Return (x, y) of the center of cell containing provided text 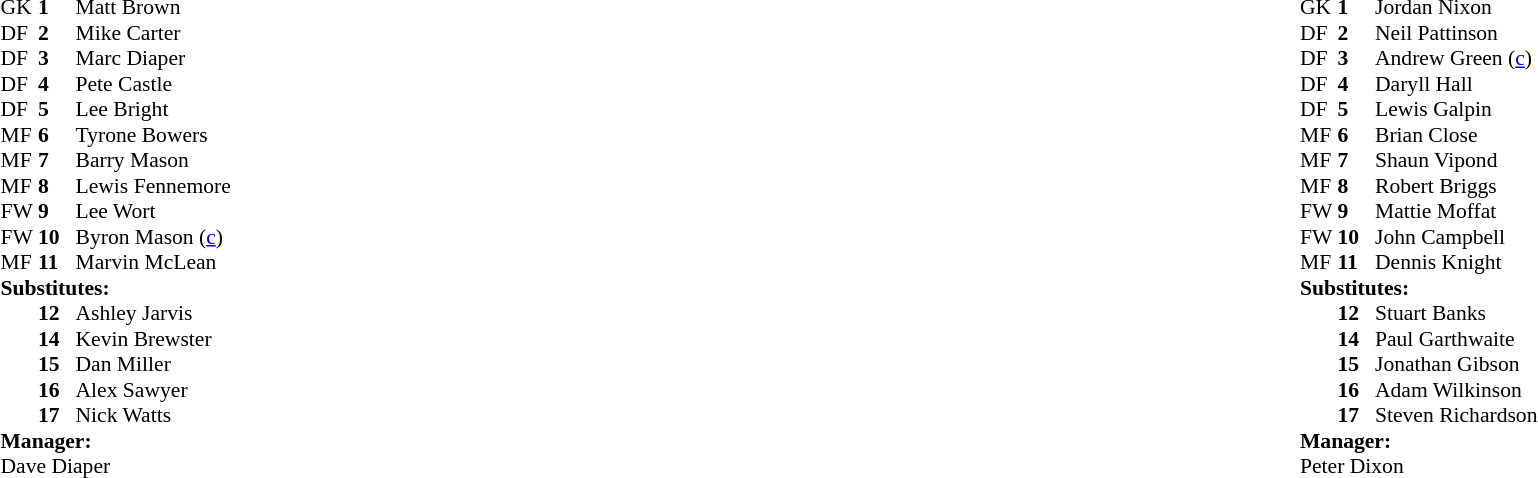
Daryll Hall (1456, 84)
Ashley Jarvis (154, 313)
Lewis Fennemore (154, 186)
Shaun Vipond (1456, 161)
Lewis Galpin (1456, 109)
Alex Sawyer (154, 390)
Andrew Green (c) (1456, 59)
Robert Briggs (1456, 186)
Dennis Knight (1456, 263)
Byron Mason (c) (154, 237)
Paul Garthwaite (1456, 339)
Kevin Brewster (154, 339)
Jonathan Gibson (1456, 365)
Tyrone Bowers (154, 135)
Marvin McLean (154, 263)
Lee Bright (154, 109)
Mike Carter (154, 33)
Dan Miller (154, 365)
John Campbell (1456, 237)
Brian Close (1456, 135)
Barry Mason (154, 161)
Steven Richardson (1456, 415)
Adam Wilkinson (1456, 390)
Nick Watts (154, 415)
Mattie Moffat (1456, 211)
Stuart Banks (1456, 313)
Lee Wort (154, 211)
Marc Diaper (154, 59)
Pete Castle (154, 84)
Neil Pattinson (1456, 33)
